Output the [x, y] coordinate of the center of the cell containing the given text.  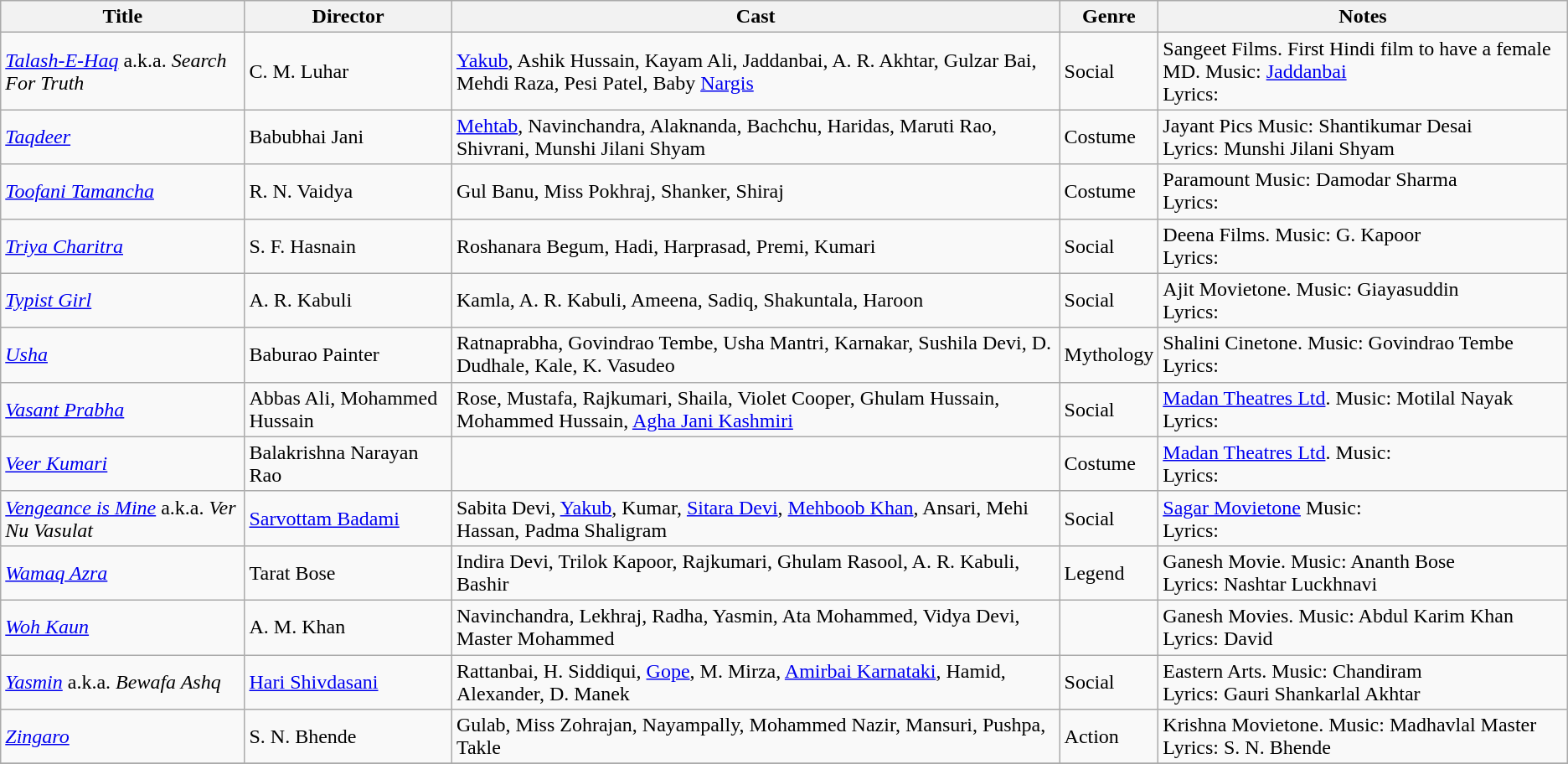
C. M. Luhar [348, 71]
Hari Shivdasani [348, 682]
Sagar Movietone Music: Lyrics: [1363, 518]
Taqdeer [122, 137]
Talash-E-Haq a.k.a. Search For Truth [122, 71]
Sabita Devi, Yakub, Kumar, Sitara Devi, Mehboob Khan, Ansari, Mehi Hassan, Padma Shaligram [756, 518]
S. F. Hasnain [348, 246]
Gul Banu, Miss Pokhraj, Shanker, Shiraj [756, 191]
Notes [1363, 17]
Rattanbai, H. Siddiqui, Gope, M. Mirza, Amirbai Karnataki, Hamid, Alexander, D. Manek [756, 682]
Mythology [1109, 355]
Abbas Ali, Mohammed Hussain [348, 409]
Gulab, Miss Zohrajan, Nayampally, Mohammed Nazir, Mansuri, Pushpa, Takle [756, 737]
Madan Theatres Ltd. Music: Lyrics: [1363, 464]
Indira Devi, Trilok Kapoor, Rajkumari, Ghulam Rasool, A. R. Kabuli, Bashir [756, 573]
Ganesh Movie. Music: Ananth BoseLyrics: Nashtar Luckhnavi [1363, 573]
Ganesh Movies. Music: Abdul Karim KhanLyrics: David [1363, 627]
Wamaq Azra [122, 573]
Director [348, 17]
Zingaro [122, 737]
Balakrishna Narayan Rao [348, 464]
Babubhai Jani [348, 137]
Baburao Painter [348, 355]
Shalini Cinetone. Music: Govindrao TembeLyrics: [1363, 355]
Action [1109, 737]
A. M. Khan [348, 627]
Typist Girl [122, 300]
Deena Films. Music: G. KapoorLyrics: [1363, 246]
Sangeet Films. First Hindi film to have a female MD. Music: JaddanbaiLyrics: [1363, 71]
Genre [1109, 17]
Paramount Music: Damodar SharmaLyrics: [1363, 191]
Tarat Bose [348, 573]
Yasmin a.k.a. Bewafa Ashq [122, 682]
Veer Kumari [122, 464]
Triya Charitra [122, 246]
Krishna Movietone. Music: Madhavlal MasterLyrics: S. N. Bhende [1363, 737]
Woh Kaun [122, 627]
Sarvottam Badami [348, 518]
Title [122, 17]
Navinchandra, Lekhraj, Radha, Yasmin, Ata Mohammed, Vidya Devi, Master Mohammed [756, 627]
Ratnaprabha, Govindrao Tembe, Usha Mantri, Karnakar, Sushila Devi, D. Dudhale, Kale, K. Vasudeo [756, 355]
Kamla, A. R. Kabuli, Ameena, Sadiq, Shakuntala, Haroon [756, 300]
Madan Theatres Ltd. Music: Motilal NayakLyrics: [1363, 409]
A. R. Kabuli [348, 300]
Ajit Movietone. Music: GiayasuddinLyrics: [1363, 300]
Vasant Prabha [122, 409]
Eastern Arts. Music: ChandiramLyrics: Gauri Shankarlal Akhtar [1363, 682]
Roshanara Begum, Hadi, Harprasad, Premi, Kumari [756, 246]
Mehtab, Navinchandra, Alaknanda, Bachchu, Haridas, Maruti Rao, Shivrani, Munshi Jilani Shyam [756, 137]
S. N. Bhende [348, 737]
Legend [1109, 573]
Rose, Mustafa, Rajkumari, Shaila, Violet Cooper, Ghulam Hussain, Mohammed Hussain, Agha Jani Kashmiri [756, 409]
Yakub, Ashik Hussain, Kayam Ali, Jaddanbai, A. R. Akhtar, Gulzar Bai, Mehdi Raza, Pesi Patel, Baby Nargis [756, 71]
Toofani Tamancha [122, 191]
Jayant Pics Music: Shantikumar DesaiLyrics: Munshi Jilani Shyam [1363, 137]
Cast [756, 17]
Vengeance is Mine a.k.a. Ver Nu Vasulat [122, 518]
R. N. Vaidya [348, 191]
Usha [122, 355]
